Identify which cell holds the provided text, then report its (X, Y) central coordinate. 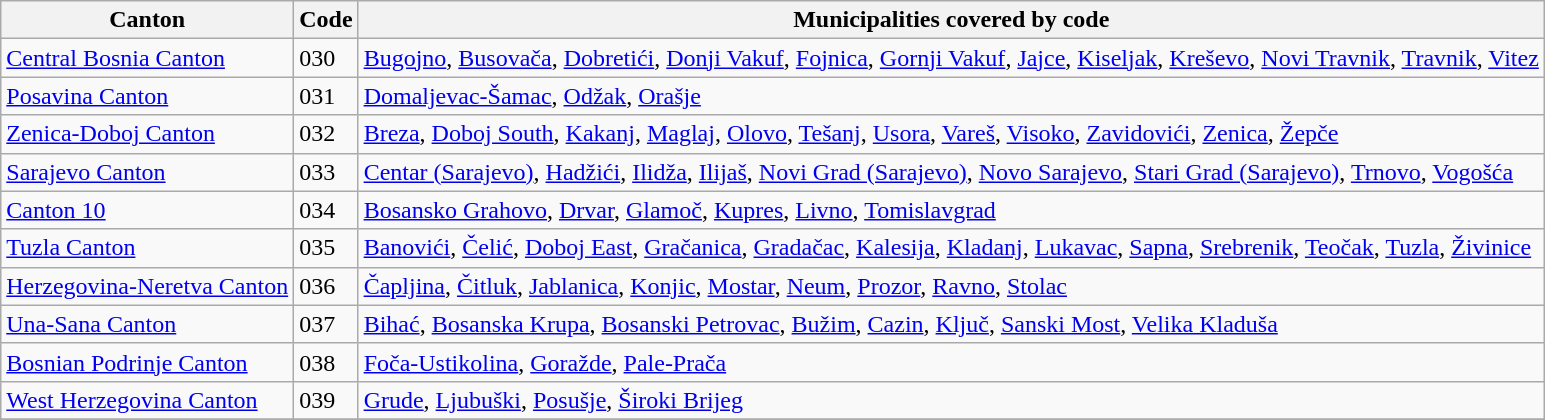
Code (326, 20)
Posavina Canton (148, 96)
036 (326, 286)
Bosnian Podrinje Canton (148, 362)
035 (326, 248)
Tuzla Canton (148, 248)
031 (326, 96)
Central Bosnia Canton (148, 58)
Grude, Ljubuški, Posušje, Široki Brijeg (951, 400)
Bugojno, Busovača, Dobretići, Donji Vakuf, Fojnica, Gornji Vakuf, Jajce, Kiseljak, Kreševo, Novi Travnik, Travnik, Vitez (951, 58)
Zenica-Doboj Canton (148, 134)
Centar (Sarajevo), Hadžići, Ilidža, Ilijaš, Novi Grad (Sarajevo), Novo Sarajevo, Stari Grad (Sarajevo), Trnovo, Vogošća (951, 172)
Bihać, Bosanska Krupa, Bosanski Petrovac, Bužim, Cazin, Ključ, Sanski Most, Velika Kladuša (951, 324)
West Herzegovina Canton (148, 400)
038 (326, 362)
Una-Sana Canton (148, 324)
Sarajevo Canton (148, 172)
039 (326, 400)
Domaljevac-Šamac, Odžak, Orašje (951, 96)
Breza, Doboj South, Kakanj, Maglaj, Olovo, Tešanj, Usora, Vareš, Visoko, Zavidovići, Zenica, Žepče (951, 134)
Banovići, Čelić, Doboj East, Gračanica, Gradačac, Kalesija, Kladanj, Lukavac, Sapna, Srebrenik, Teočak, Tuzla, Živinice (951, 248)
Bosansko Grahovo, Drvar, Glamoč, Kupres, Livno, Tomislavgrad (951, 210)
032 (326, 134)
034 (326, 210)
037 (326, 324)
030 (326, 58)
Municipalities covered by code (951, 20)
Herzegovina-Neretva Canton (148, 286)
Canton (148, 20)
Canton 10 (148, 210)
033 (326, 172)
Čapljina, Čitluk, Jablanica, Konjic, Mostar, Neum, Prozor, Ravno, Stolac (951, 286)
Foča-Ustikolina, Goražde, Pale-Prača (951, 362)
